Locate the cell with the specified text and output its [X, Y] center coordinate. 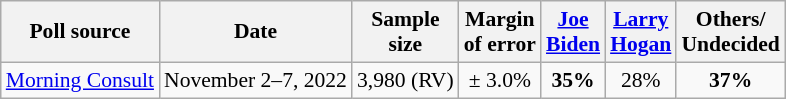
± 3.0% [500, 80]
Poll source [80, 32]
November 2–7, 2022 [256, 80]
LarryHogan [640, 32]
Marginof error [500, 32]
3,980 (RV) [406, 80]
Date [256, 32]
Others/Undecided [730, 32]
Samplesize [406, 32]
37% [730, 80]
35% [573, 80]
28% [640, 80]
Morning Consult [80, 80]
JoeBiden [573, 32]
